Locate the cell with the specified text and output its (X, Y) center coordinate. 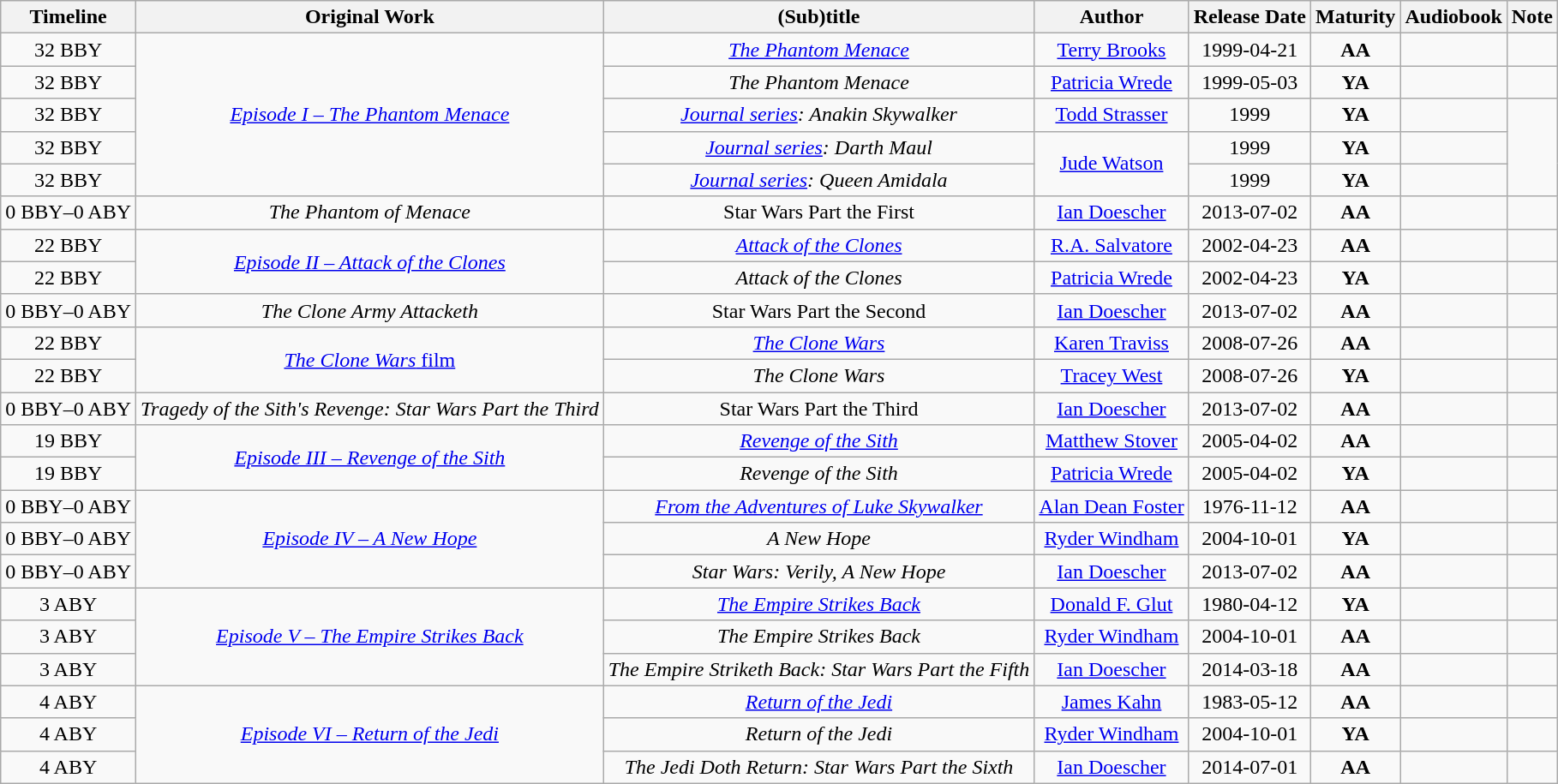
Karen Traviss (1112, 343)
(Sub)title (819, 17)
Original Work (370, 17)
2014-03-18 (1249, 669)
Star Wars Part the Second (819, 310)
Journal series: Queen Amidala (819, 180)
Release Date (1249, 17)
2014-07-01 (1249, 767)
The Empire Striketh Back: Star Wars Part the Fifth (819, 669)
Episode I – The Phantom Menace (370, 115)
1976-11-12 (1249, 506)
Episode V – The Empire Strikes Back (370, 637)
Episode III – Revenge of the Sith (370, 458)
Episode II – Attack of the Clones (370, 261)
The Jedi Doth Return: Star Wars Part the Sixth (819, 767)
Maturity (1355, 17)
Terry Brooks (1112, 50)
Star Wars Part the First (819, 212)
1999-04-21 (1249, 50)
James Kahn (1112, 702)
From the Adventures of Luke Skywalker (819, 506)
R.A. Salvatore (1112, 245)
Note (1532, 17)
Timeline (69, 17)
1980-04-12 (1249, 604)
1999-05-03 (1249, 82)
A New Hope (819, 539)
The Phantom of Menace (370, 212)
Audio­book (1453, 17)
Star Wars Part the Third (819, 409)
Tracey West (1112, 375)
Author (1112, 17)
Journal series: Darth Maul (819, 147)
Star Wars: Verily, A New Hope (819, 572)
1983-05-12 (1249, 702)
The Clone Wars film (370, 359)
Jude Watson (1112, 164)
Journal series: Anakin Skywalker (819, 115)
Donald F. Glut (1112, 604)
Episode VI – Return of the Jedi (370, 734)
Episode IV – A New Hope (370, 539)
Alan Dean Foster (1112, 506)
Tragedy of the Sith's Revenge: Star Wars Part the Third (370, 409)
Matthew Stover (1112, 441)
Todd Strasser (1112, 115)
The Clone Army Attacketh (370, 310)
